Return [X, Y] of the center of cell containing provided text 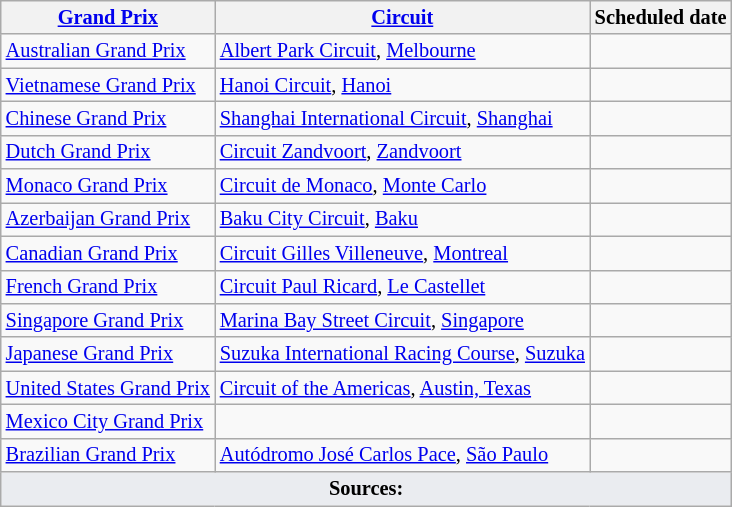
Suzuka International Racing Course, Suzuka [402, 354]
Circuit Paul Ricard, Le Castellet [402, 287]
Dutch Grand Prix [108, 152]
Canadian Grand Prix [108, 253]
Vietnamese Grand Prix [108, 85]
United States Grand Prix [108, 388]
Azerbaijan Grand Prix [108, 219]
Singapore Grand Prix [108, 320]
Autódromo José Carlos Pace, São Paulo [402, 455]
Mexico City Grand Prix [108, 421]
Circuit [402, 17]
Circuit Gilles Villeneuve, Montreal [402, 253]
Marina Bay Street Circuit, Singapore [402, 320]
Albert Park Circuit, Melbourne [402, 51]
Australian Grand Prix [108, 51]
Circuit of the Americas, Austin, Texas [402, 388]
Scheduled date [661, 17]
Hanoi Circuit, Hanoi [402, 85]
Circuit Zandvoort, Zandvoort [402, 152]
Brazilian Grand Prix [108, 455]
Monaco Grand Prix [108, 186]
Shanghai International Circuit, Shanghai [402, 118]
Japanese Grand Prix [108, 354]
Baku City Circuit, Baku [402, 219]
Sources: [366, 489]
Circuit de Monaco, Monte Carlo [402, 186]
Chinese Grand Prix [108, 118]
Grand Prix [108, 17]
French Grand Prix [108, 287]
